Locate the cell with the specified text and output its [x, y] center coordinate. 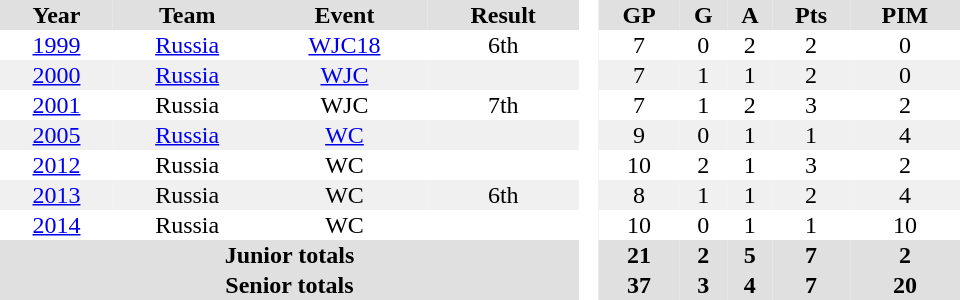
G [703, 15]
21 [639, 255]
Team [187, 15]
2005 [56, 135]
2013 [56, 195]
5 [750, 255]
1999 [56, 45]
A [750, 15]
8 [639, 195]
2012 [56, 165]
Pts [811, 15]
Junior totals [290, 255]
2000 [56, 75]
7th [504, 105]
37 [639, 285]
Result [504, 15]
Senior totals [290, 285]
WJC18 [344, 45]
2014 [56, 225]
Event [344, 15]
9 [639, 135]
PIM [905, 15]
GP [639, 15]
Year [56, 15]
20 [905, 285]
2001 [56, 105]
